From the cell containing the given text, extract its center point as [x, y] coordinate. 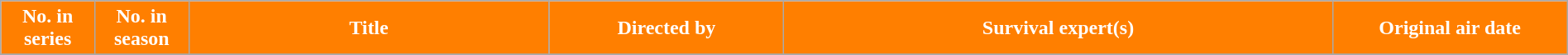
Original air date [1450, 28]
Directed by [667, 28]
No. inseason [141, 28]
No. inseries [48, 28]
Title [369, 28]
Survival expert(s) [1059, 28]
